Extract the [x, y] coordinate from the center of the cell holding the provided text.  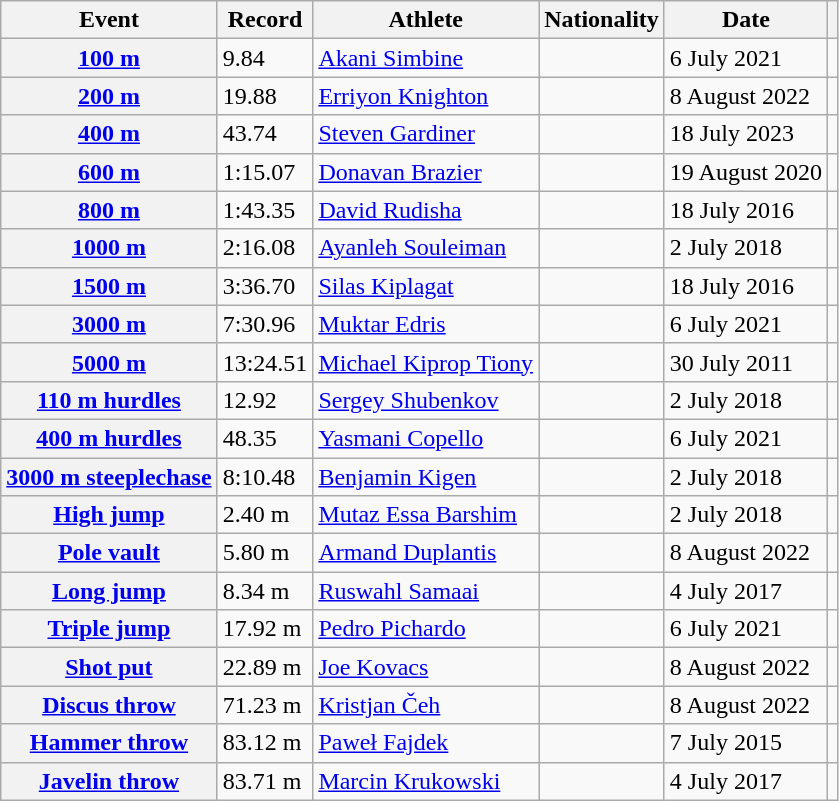
Ayanleh Souleiman [426, 248]
7:30.96 [265, 324]
400 m hurdles [109, 438]
22.89 m [265, 667]
Sergey Shubenkov [426, 400]
400 m [109, 134]
30 July 2011 [746, 362]
5000 m [109, 362]
Shot put [109, 667]
Triple jump [109, 629]
Mutaz Essa Barshim [426, 515]
19 August 2020 [746, 172]
12.92 [265, 400]
Ruswahl Samaai [426, 591]
71.23 m [265, 705]
Event [109, 20]
Marcin Krukowski [426, 781]
83.71 m [265, 781]
3000 m steeplechase [109, 477]
Akani Simbine [426, 58]
Silas Kiplagat [426, 286]
Javelin throw [109, 781]
200 m [109, 96]
8:10.48 [265, 477]
David Rudisha [426, 210]
Long jump [109, 591]
5.80 m [265, 553]
Joe Kovacs [426, 667]
Kristjan Čeh [426, 705]
9.84 [265, 58]
Date [746, 20]
High jump [109, 515]
18 July 2023 [746, 134]
48.35 [265, 438]
Erriyon Knighton [426, 96]
1500 m [109, 286]
Michael Kiprop Tiony [426, 362]
Benjamin Kigen [426, 477]
Pedro Pichardo [426, 629]
Discus throw [109, 705]
7 July 2015 [746, 743]
600 m [109, 172]
1000 m [109, 248]
Record [265, 20]
3000 m [109, 324]
1:43.35 [265, 210]
Donavan Brazier [426, 172]
3:36.70 [265, 286]
Yasmani Copello [426, 438]
Athlete [426, 20]
13:24.51 [265, 362]
19.88 [265, 96]
1:15.07 [265, 172]
2:16.08 [265, 248]
17.92 m [265, 629]
Hammer throw [109, 743]
Steven Gardiner [426, 134]
43.74 [265, 134]
Armand Duplantis [426, 553]
83.12 m [265, 743]
100 m [109, 58]
Muktar Edris [426, 324]
110 m hurdles [109, 400]
Paweł Fajdek [426, 743]
2.40 m [265, 515]
800 m [109, 210]
8.34 m [265, 591]
Pole vault [109, 553]
Nationality [602, 20]
